From the cell containing the given text, extract its center point as (x, y) coordinate. 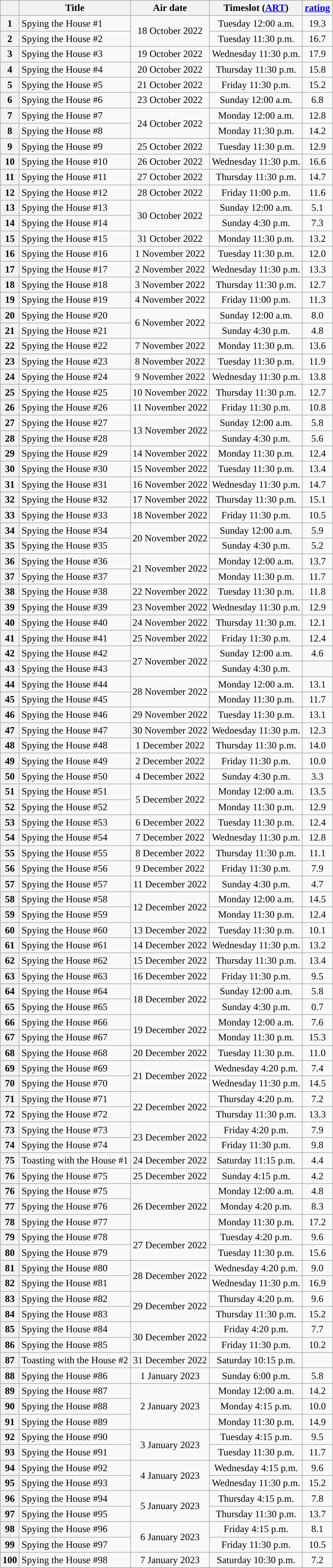
11 (10, 177)
Spying the House #68 (75, 1053)
42 (10, 653)
25 (10, 392)
Spying the House #63 (75, 976)
28 December 2022 (170, 1276)
37 (10, 576)
19 October 2022 (170, 54)
67 (10, 1038)
90 (10, 1406)
Thursday 4:15 p.m. (256, 1499)
8.3 (317, 1207)
31 (10, 484)
7 (10, 115)
4.4 (317, 1160)
Spying the House #49 (75, 761)
86 (10, 1345)
38 (10, 592)
12.3 (317, 730)
18 (10, 285)
40 (10, 623)
89 (10, 1391)
44 (10, 684)
70 (10, 1084)
73 (10, 1130)
Spying the House #43 (75, 669)
Spying the House #15 (75, 239)
30 December 2022 (170, 1337)
7 December 2022 (170, 838)
2 December 2022 (170, 761)
Spying the House #34 (75, 530)
96 (10, 1499)
3 November 2022 (170, 285)
Spying the House #85 (75, 1345)
1 November 2022 (170, 254)
Sunday 6:00 p.m. (256, 1375)
34 (10, 530)
28 (10, 438)
Spying the House #26 (75, 407)
Spying the House #72 (75, 1114)
88 (10, 1375)
Spying the House #21 (75, 331)
50 (10, 776)
24 October 2022 (170, 123)
79 (10, 1237)
11.9 (317, 361)
48 (10, 746)
15 November 2022 (170, 469)
6.8 (317, 100)
61 (10, 945)
24 November 2022 (170, 623)
Spying the House #51 (75, 792)
83 (10, 1299)
20 November 2022 (170, 538)
Spying the House #3 (75, 54)
65 (10, 1007)
10.1 (317, 930)
93 (10, 1453)
13 November 2022 (170, 430)
98 (10, 1529)
49 (10, 761)
31 December 2022 (170, 1360)
16.7 (317, 39)
Spying the House #45 (75, 700)
8.1 (317, 1529)
5 January 2023 (170, 1506)
11 December 2022 (170, 884)
6 January 2023 (170, 1537)
Spying the House #19 (75, 300)
Title (75, 8)
Spying the House #95 (75, 1514)
Spying the House #88 (75, 1406)
Saturday 10:30 p.m. (256, 1560)
14.0 (317, 746)
15.1 (317, 500)
2 November 2022 (170, 269)
Spying the House #24 (75, 377)
Spying the House #73 (75, 1130)
8 November 2022 (170, 361)
Tuesday 4:20 p.m. (256, 1237)
Spying the House #60 (75, 930)
23 October 2022 (170, 100)
78 (10, 1222)
Spying the House #28 (75, 438)
20 December 2022 (170, 1053)
Spying the House #47 (75, 730)
18 November 2022 (170, 515)
Spying the House #39 (75, 607)
Sunday 4:15 p.m. (256, 1176)
Saturday 11:15 p.m. (256, 1160)
30 October 2022 (170, 216)
Spying the House #12 (75, 193)
82 (10, 1283)
14 December 2022 (170, 945)
0.7 (317, 1007)
14 (10, 223)
10.2 (317, 1345)
46 (10, 715)
60 (10, 930)
100 (10, 1560)
95 (10, 1483)
28 November 2022 (170, 692)
6 December 2022 (170, 822)
Monday 4:20 p.m. (256, 1207)
11 November 2022 (170, 407)
Spying the House #44 (75, 684)
Spying the House #40 (75, 623)
Spying the House #57 (75, 884)
64 (10, 992)
14 November 2022 (170, 454)
15 December 2022 (170, 961)
Spying the House #91 (75, 1453)
25 November 2022 (170, 638)
10 November 2022 (170, 392)
Spying the House #29 (75, 454)
Spying the House #74 (75, 1145)
17 (10, 269)
20 October 2022 (170, 69)
23 (10, 361)
84 (10, 1314)
Spying the House #41 (75, 638)
2 (10, 39)
9.0 (317, 1268)
3 January 2023 (170, 1445)
Spying the House #6 (75, 100)
21 (10, 331)
4 (10, 69)
30 November 2022 (170, 730)
Spying the House #64 (75, 992)
71 (10, 1099)
19 (10, 300)
Spying the House #8 (75, 131)
4 November 2022 (170, 300)
22 November 2022 (170, 592)
Spying the House #46 (75, 715)
41 (10, 638)
12.1 (317, 623)
68 (10, 1053)
26 October 2022 (170, 161)
Spying the House #13 (75, 208)
99 (10, 1545)
Toasting with the House #2 (75, 1360)
62 (10, 961)
Spying the House #94 (75, 1499)
Toasting with the House #1 (75, 1160)
Spying the House #53 (75, 822)
43 (10, 669)
3.3 (317, 776)
5 (10, 85)
13.5 (317, 792)
4.2 (317, 1176)
Spying the House #78 (75, 1237)
Spying the House #4 (75, 69)
Spying the House #32 (75, 500)
94 (10, 1468)
9 December 2022 (170, 868)
4.6 (317, 653)
Spying the House #23 (75, 361)
74 (10, 1145)
22 December 2022 (170, 1107)
11.3 (317, 300)
Tuesday 4:15 p.m. (256, 1437)
Spying the House #65 (75, 1007)
7 November 2022 (170, 346)
Spying the House #48 (75, 746)
Spying the House #54 (75, 838)
39 (10, 607)
7.8 (317, 1499)
Spying the House #80 (75, 1268)
Spying the House #93 (75, 1483)
Spying the House #87 (75, 1391)
15 (10, 239)
13 December 2022 (170, 930)
35 (10, 546)
Spying the House #66 (75, 1022)
24 December 2022 (170, 1160)
3 (10, 54)
56 (10, 868)
Spying the House #16 (75, 254)
Spying the House #17 (75, 269)
Wednesday 4:15 p.m. (256, 1468)
1 (10, 23)
Timeslot (ART) (256, 8)
Spying the House #1 (75, 23)
12.0 (317, 254)
77 (10, 1207)
Spying the House #84 (75, 1329)
11.8 (317, 592)
29 (10, 454)
33 (10, 515)
57 (10, 884)
Spying the House #70 (75, 1084)
36 (10, 561)
85 (10, 1329)
Spying the House #22 (75, 346)
30 (10, 469)
Spying the House #97 (75, 1545)
Spying the House #90 (75, 1437)
8.0 (317, 315)
Spying the House #5 (75, 85)
18 October 2022 (170, 31)
1 December 2022 (170, 746)
87 (10, 1360)
45 (10, 700)
Spying the House #71 (75, 1099)
11.0 (317, 1053)
97 (10, 1514)
Spying the House #96 (75, 1529)
18 December 2022 (170, 999)
Spying the House #10 (75, 161)
51 (10, 792)
25 October 2022 (170, 146)
5 December 2022 (170, 799)
54 (10, 838)
Spying the House #14 (75, 223)
7.6 (317, 1022)
Spying the House #58 (75, 899)
7 January 2023 (170, 1560)
Spying the House #20 (75, 315)
16.9 (317, 1283)
10.8 (317, 407)
7.4 (317, 1068)
5.1 (317, 208)
12 December 2022 (170, 907)
63 (10, 976)
Friday 4:15 p.m. (256, 1529)
Spying the House #38 (75, 592)
Spying the House #56 (75, 868)
Monday 4:15 p.m. (256, 1406)
Tuesday 12:00 a.m. (256, 23)
6 (10, 100)
7.3 (317, 223)
27 October 2022 (170, 177)
Spying the House #89 (75, 1421)
13 (10, 208)
25 December 2022 (170, 1176)
5.9 (317, 530)
Spying the House #18 (75, 285)
4.7 (317, 884)
72 (10, 1114)
69 (10, 1068)
15.8 (317, 69)
Spying the House #62 (75, 961)
55 (10, 853)
27 November 2022 (170, 661)
59 (10, 914)
29 November 2022 (170, 715)
Spying the House #82 (75, 1299)
Spying the House #31 (75, 484)
Spying the House #77 (75, 1222)
Spying the House #76 (75, 1207)
21 October 2022 (170, 85)
Spying the House #98 (75, 1560)
Spying the House #69 (75, 1068)
29 December 2022 (170, 1306)
17.2 (317, 1222)
11.6 (317, 193)
Saturday 10:15 p.m. (256, 1360)
Spying the House #11 (75, 177)
13.8 (317, 377)
Spying the House #67 (75, 1038)
14.9 (317, 1421)
1 January 2023 (170, 1375)
27 December 2022 (170, 1245)
5.6 (317, 438)
12 (10, 193)
Spying the House #33 (75, 515)
Spying the House #83 (75, 1314)
9 November 2022 (170, 377)
22 (10, 346)
Spying the House #55 (75, 853)
23 November 2022 (170, 607)
4 December 2022 (170, 776)
17 November 2022 (170, 500)
52 (10, 807)
Spying the House #2 (75, 39)
Spying the House #52 (75, 807)
16 (10, 254)
66 (10, 1022)
27 (10, 423)
19 December 2022 (170, 1030)
26 (10, 407)
28 October 2022 (170, 193)
Spying the House #7 (75, 115)
16 November 2022 (170, 484)
Spying the House #81 (75, 1283)
20 (10, 315)
10 (10, 161)
81 (10, 1268)
9 (10, 146)
Spying the House #79 (75, 1253)
13.6 (317, 346)
4 January 2023 (170, 1476)
Air date (170, 8)
11.1 (317, 853)
16 December 2022 (170, 976)
8 (10, 131)
80 (10, 1253)
9.8 (317, 1145)
31 October 2022 (170, 239)
7.7 (317, 1329)
Spying the House #35 (75, 546)
17.9 (317, 54)
19.3 (317, 23)
16.6 (317, 161)
Spying the House #92 (75, 1468)
53 (10, 822)
Spying the House #9 (75, 146)
21 December 2022 (170, 1076)
91 (10, 1421)
Spying the House #37 (75, 576)
92 (10, 1437)
Spying the House #25 (75, 392)
Spying the House #86 (75, 1375)
Spying the House #50 (75, 776)
23 December 2022 (170, 1137)
75 (10, 1160)
8 December 2022 (170, 853)
Spying the House #42 (75, 653)
Spying the House #36 (75, 561)
47 (10, 730)
15.6 (317, 1253)
rating (317, 8)
26 December 2022 (170, 1207)
24 (10, 377)
58 (10, 899)
Spying the House #59 (75, 914)
32 (10, 500)
Spying the House #61 (75, 945)
5.2 (317, 546)
Spying the House #30 (75, 469)
21 November 2022 (170, 569)
6 November 2022 (170, 323)
15.3 (317, 1038)
Spying the House #27 (75, 423)
2 January 2023 (170, 1406)
